Determine the (X, Y) coordinate at the center of the cell enclosing the given text.  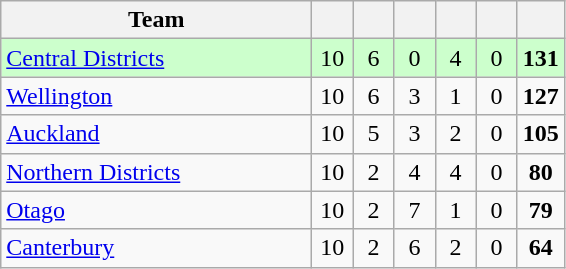
Auckland (156, 134)
79 (540, 210)
Team (156, 20)
Northern Districts (156, 172)
64 (540, 248)
7 (414, 210)
Central Districts (156, 58)
105 (540, 134)
Canterbury (156, 248)
80 (540, 172)
5 (374, 134)
Otago (156, 210)
127 (540, 96)
Wellington (156, 96)
131 (540, 58)
